Output the [x, y] coordinate of the center of the cell containing the given text.  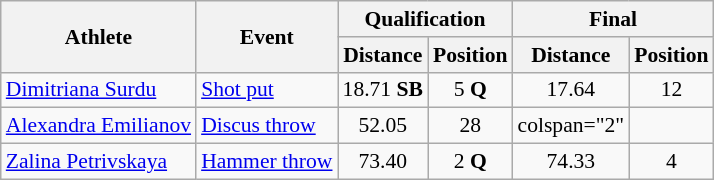
17.64 [572, 90]
52.05 [384, 126]
28 [470, 126]
2 Q [470, 162]
Event [266, 36]
12 [671, 90]
Final [614, 19]
Hammer throw [266, 162]
5 Q [470, 90]
Shot put [266, 90]
Alexandra Emilianov [98, 126]
Discus throw [266, 126]
colspan="2" [572, 126]
18.71 SB [384, 90]
Athlete [98, 36]
73.40 [384, 162]
Qualification [426, 19]
74.33 [572, 162]
4 [671, 162]
Zalina Petrivskaya [98, 162]
Dimitriana Surdu [98, 90]
